Search for the cell housing the specified text and yield its (X, Y) center coordinate. 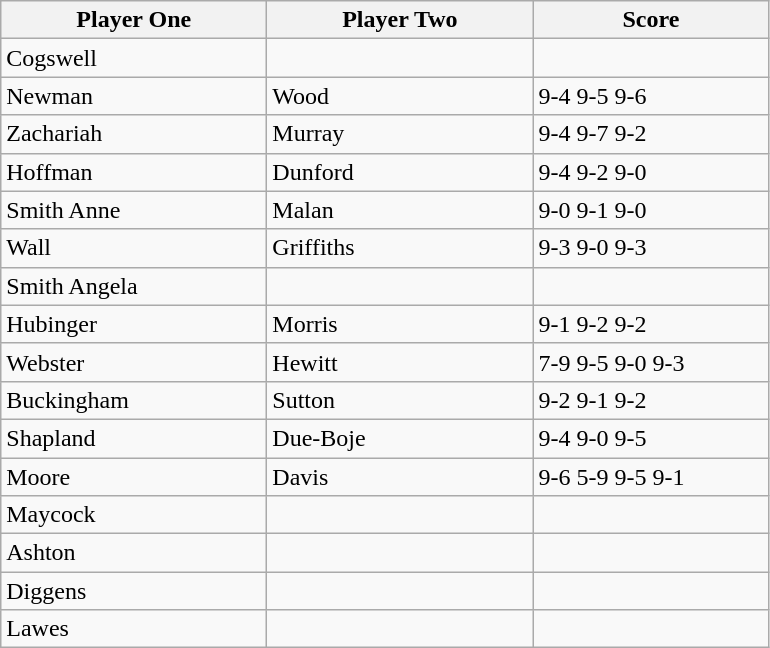
Dunford (400, 172)
Newman (134, 96)
9-6 5-9 9-5 9-1 (651, 477)
Lawes (134, 629)
Player Two (400, 20)
Webster (134, 362)
Zachariah (134, 134)
Morris (400, 324)
Davis (400, 477)
Smith Angela (134, 286)
Maycock (134, 515)
7-9 9-5 9-0 9-3 (651, 362)
Hewitt (400, 362)
Murray (400, 134)
Buckingham (134, 400)
Shapland (134, 438)
Wood (400, 96)
9-2 9-1 9-2 (651, 400)
9-0 9-1 9-0 (651, 210)
Sutton (400, 400)
Player One (134, 20)
Score (651, 20)
Ashton (134, 553)
Smith Anne (134, 210)
Hoffman (134, 172)
9-4 9-0 9-5 (651, 438)
9-1 9-2 9-2 (651, 324)
9-3 9-0 9-3 (651, 248)
Due-Boje (400, 438)
Cogswell (134, 58)
Wall (134, 248)
Griffiths (400, 248)
Hubinger (134, 324)
9-4 9-2 9-0 (651, 172)
Malan (400, 210)
Diggens (134, 591)
Moore (134, 477)
9-4 9-5 9-6 (651, 96)
9-4 9-7 9-2 (651, 134)
